From the cell containing the given text, extract its center point as [x, y] coordinate. 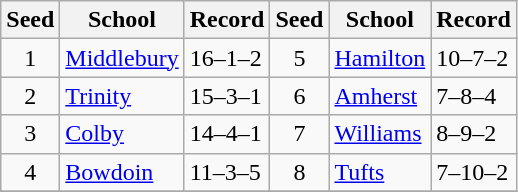
Trinity [122, 96]
10–7–2 [474, 58]
Amherst [380, 96]
Colby [122, 134]
Williams [380, 134]
4 [30, 172]
15–3–1 [227, 96]
7 [300, 134]
6 [300, 96]
3 [30, 134]
14–4–1 [227, 134]
7–10–2 [474, 172]
Hamilton [380, 58]
Middlebury [122, 58]
Bowdoin [122, 172]
Tufts [380, 172]
1 [30, 58]
7–8–4 [474, 96]
11–3–5 [227, 172]
5 [300, 58]
16–1–2 [227, 58]
8–9–2 [474, 134]
8 [300, 172]
2 [30, 96]
